From the cell containing the given text, extract its center point as [X, Y] coordinate. 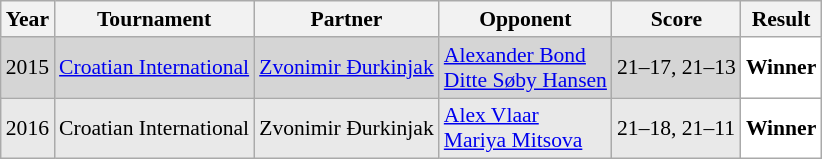
Tournament [154, 19]
Alex Vlaar Mariya Mitsova [526, 128]
Alexander Bond Ditte Søby Hansen [526, 68]
Score [676, 19]
Opponent [526, 19]
2016 [28, 128]
Partner [346, 19]
Result [782, 19]
21–18, 21–11 [676, 128]
2015 [28, 68]
21–17, 21–13 [676, 68]
Year [28, 19]
